From the cell containing the given text, extract its center point as (x, y) coordinate. 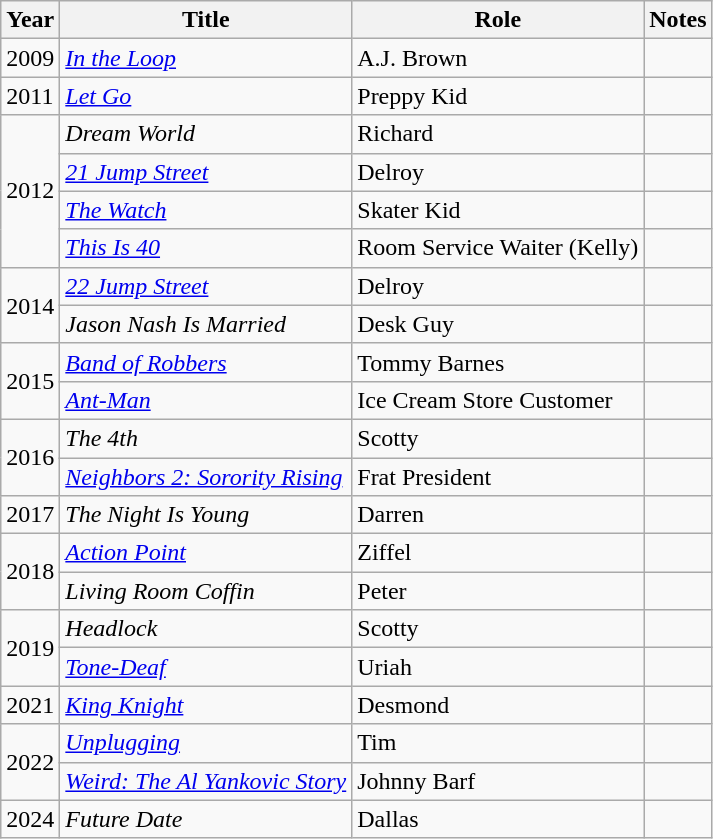
This Is 40 (206, 248)
2011 (30, 96)
2017 (30, 515)
Year (30, 20)
2016 (30, 457)
Tim (498, 743)
Tommy Barnes (498, 362)
Frat President (498, 477)
2015 (30, 381)
King Knight (206, 705)
Weird: The Al Yankovic Story (206, 781)
Role (498, 20)
The Night Is Young (206, 515)
Action Point (206, 553)
2021 (30, 705)
21 Jump Street (206, 172)
2022 (30, 762)
2024 (30, 819)
Uriah (498, 667)
Unplugging (206, 743)
Dream World (206, 134)
Desmond (498, 705)
Neighbors 2: Sorority Rising (206, 477)
2018 (30, 572)
Room Service Waiter (Kelly) (498, 248)
22 Jump Street (206, 286)
2014 (30, 305)
Title (206, 20)
Headlock (206, 629)
Darren (498, 515)
Jason Nash Is Married (206, 324)
Desk Guy (498, 324)
The Watch (206, 210)
2019 (30, 648)
Band of Robbers (206, 362)
Ice Cream Store Customer (498, 400)
Peter (498, 591)
Ziffel (498, 553)
Johnny Barf (498, 781)
Dallas (498, 819)
Richard (498, 134)
Living Room Coffin (206, 591)
Notes (678, 20)
Ant-Man (206, 400)
Preppy Kid (498, 96)
Skater Kid (498, 210)
Let Go (206, 96)
In the Loop (206, 58)
2009 (30, 58)
2012 (30, 191)
The 4th (206, 438)
Future Date (206, 819)
Tone-Deaf (206, 667)
A.J. Brown (498, 58)
